Output the (x, y) coordinate of the center of the cell containing the given text.  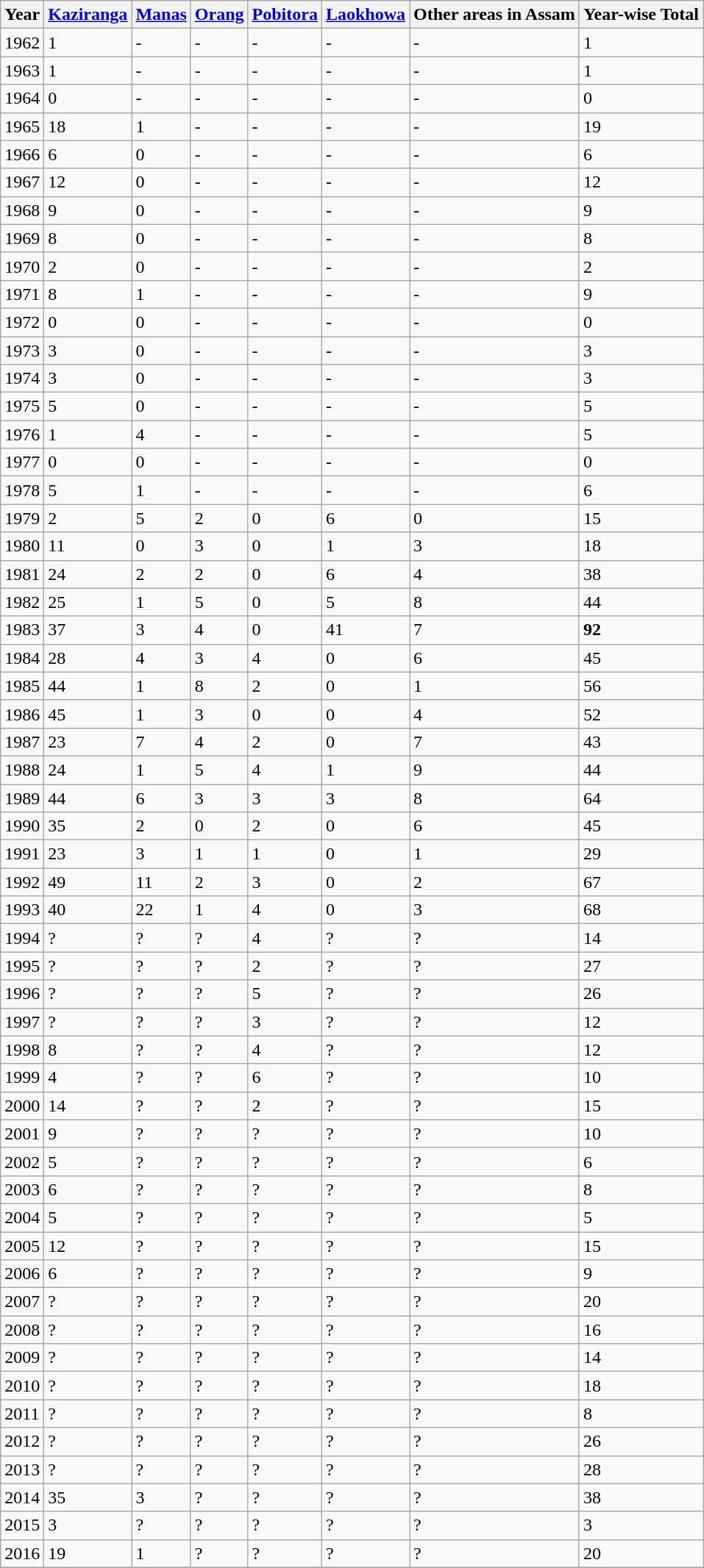
1962 (22, 43)
Pobitora (285, 15)
1972 (22, 322)
2010 (22, 1386)
1978 (22, 490)
22 (161, 910)
1968 (22, 210)
1994 (22, 938)
27 (641, 966)
37 (88, 630)
29 (641, 854)
1977 (22, 462)
Laokhowa (365, 15)
1979 (22, 518)
1991 (22, 854)
2016 (22, 1553)
2002 (22, 1161)
Kaziranga (88, 15)
2014 (22, 1497)
Orang (219, 15)
1974 (22, 379)
1982 (22, 602)
Manas (161, 15)
2009 (22, 1358)
1996 (22, 994)
2007 (22, 1302)
52 (641, 714)
Year-wise Total (641, 15)
56 (641, 686)
1989 (22, 798)
41 (365, 630)
Other areas in Assam (494, 15)
1964 (22, 99)
1973 (22, 351)
1995 (22, 966)
2003 (22, 1189)
2008 (22, 1330)
1975 (22, 407)
64 (641, 798)
43 (641, 742)
1990 (22, 826)
1967 (22, 182)
1966 (22, 154)
2005 (22, 1246)
1993 (22, 910)
67 (641, 882)
1971 (22, 294)
1988 (22, 770)
1987 (22, 742)
2013 (22, 1469)
1998 (22, 1050)
1997 (22, 1022)
2006 (22, 1274)
49 (88, 882)
1970 (22, 266)
1983 (22, 630)
1965 (22, 126)
1985 (22, 686)
1969 (22, 238)
1992 (22, 882)
1999 (22, 1078)
25 (88, 602)
2011 (22, 1414)
1963 (22, 71)
1981 (22, 574)
1986 (22, 714)
2012 (22, 1442)
2004 (22, 1217)
1984 (22, 658)
2015 (22, 1525)
Year (22, 15)
68 (641, 910)
92 (641, 630)
2000 (22, 1106)
2001 (22, 1134)
16 (641, 1330)
1976 (22, 434)
1980 (22, 546)
40 (88, 910)
